Find where the given text appears and provide that cell's center as [X, Y] coordinate. 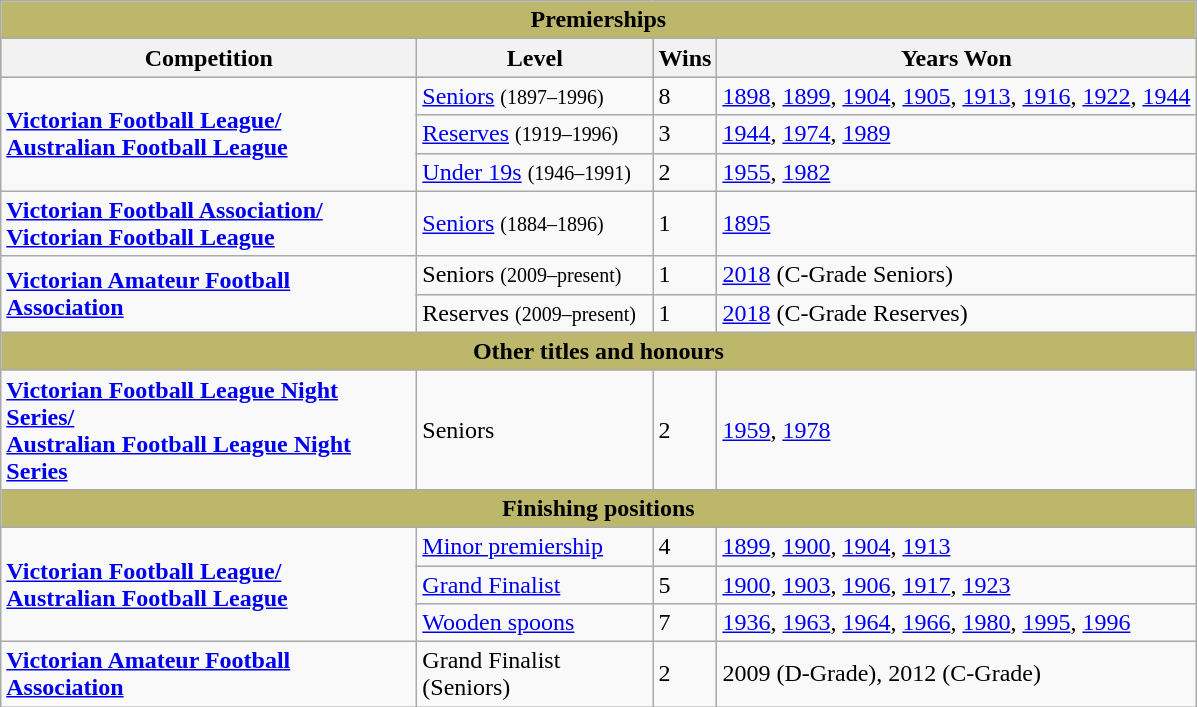
Minor premiership [535, 546]
Wooden spoons [535, 623]
Finishing positions [598, 508]
5 [685, 585]
Reserves (2009–present) [535, 313]
Seniors [535, 430]
1899, 1900, 1904, 1913 [956, 546]
1900, 1903, 1906, 1917, 1923 [956, 585]
Victorian Football League Night Series/Australian Football League Night Series [209, 430]
Reserves (1919–1996) [535, 134]
8 [685, 96]
Level [535, 58]
2009 (D-Grade), 2012 (C-Grade) [956, 674]
1898, 1899, 1904, 1905, 1913, 1916, 1922, 1944 [956, 96]
Years Won [956, 58]
Seniors (2009–present) [535, 275]
4 [685, 546]
1895 [956, 224]
2018 (C-Grade Seniors) [956, 275]
1955, 1982 [956, 172]
1944, 1974, 1989 [956, 134]
3 [685, 134]
7 [685, 623]
2018 (C-Grade Reserves) [956, 313]
Seniors (1884–1896) [535, 224]
Other titles and honours [598, 351]
Grand Finalist (Seniors) [535, 674]
Grand Finalist [535, 585]
1936, 1963, 1964, 1966, 1980, 1995, 1996 [956, 623]
Victorian Football Association/Victorian Football League [209, 224]
Seniors (1897–1996) [535, 96]
Competition [209, 58]
Wins [685, 58]
Premierships [598, 20]
1959, 1978 [956, 430]
Under 19s (1946–1991) [535, 172]
